Capture the cell that displays the provided text and extract its (X, Y) central coordinate. 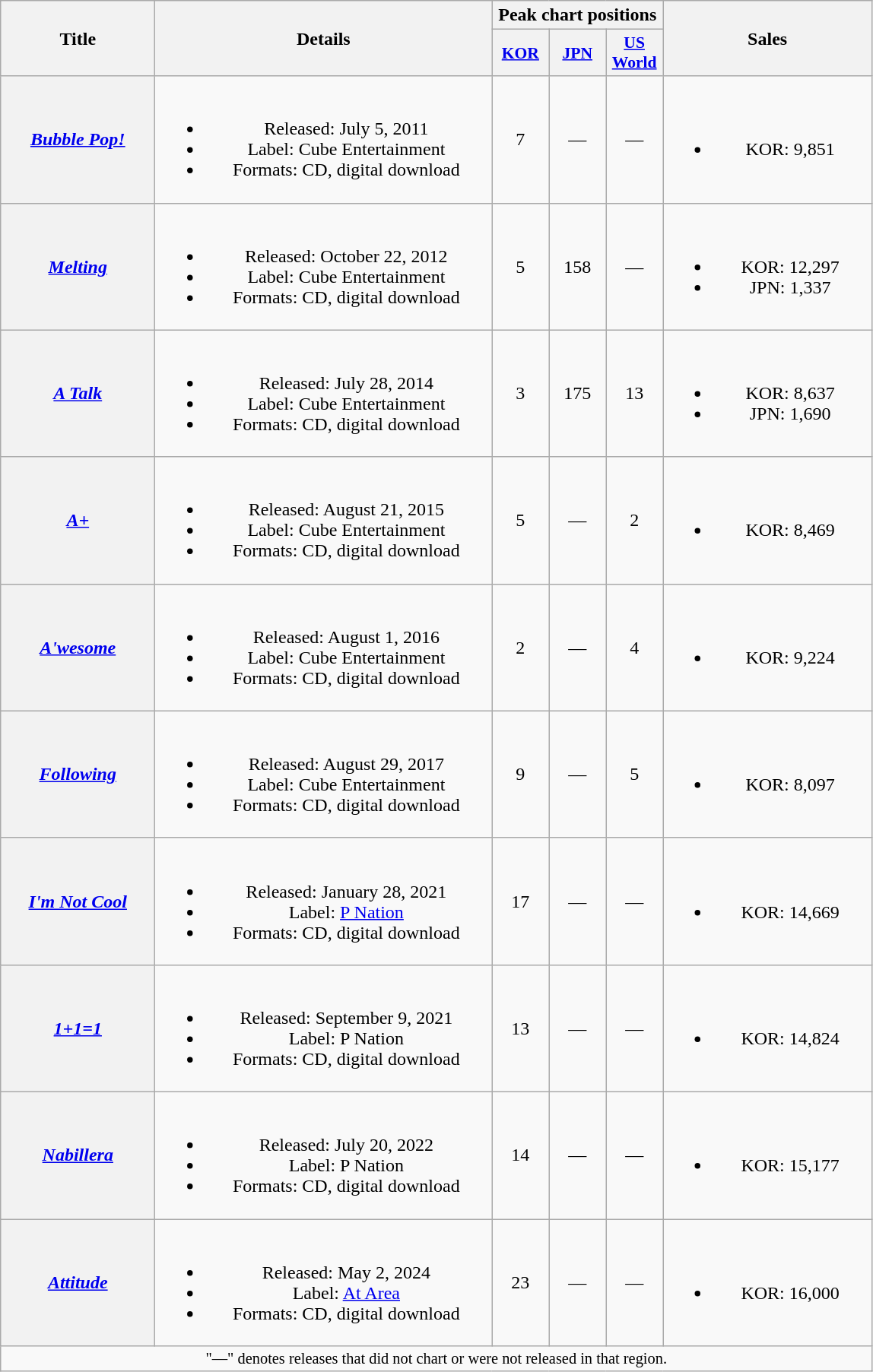
US World (634, 53)
KOR: 16,000 (768, 1283)
23 (520, 1283)
I'm Not Cool (78, 901)
1+1=1 (78, 1028)
14 (520, 1155)
KOR: 9,224 (768, 648)
158 (578, 266)
Released: August 21, 2015Label: Cube EntertainmentFormats: CD, digital download (324, 520)
17 (520, 901)
Sales (768, 38)
Title (78, 38)
Following (78, 774)
Peak chart positions (578, 15)
175 (578, 394)
Details (324, 38)
A Talk (78, 394)
KOR: 9,851 (768, 140)
JPN (578, 53)
Released: May 2, 2024Label: At AreaFormats: CD, digital download (324, 1283)
KOR: 8,469 (768, 520)
Released: October 22, 2012Label: Cube EntertainmentFormats: CD, digital download (324, 266)
Released: July 20, 2022Label: P NationFormats: CD, digital download (324, 1155)
A'wesome (78, 648)
KOR: 14,824 (768, 1028)
9 (520, 774)
KOR (520, 53)
KOR: 12,297JPN: 1,337 (768, 266)
4 (634, 648)
Released: August 1, 2016Label: Cube EntertainmentFormats: CD, digital download (324, 648)
KOR: 8,097 (768, 774)
7 (520, 140)
KOR: 8,637JPN: 1,690 (768, 394)
Melting (78, 266)
Released: September 9, 2021Label: P NationFormats: CD, digital download (324, 1028)
3 (520, 394)
Bubble Pop! (78, 140)
KOR: 15,177 (768, 1155)
KOR: 14,669 (768, 901)
"—" denotes releases that did not chart or were not released in that region. (436, 1359)
A+ (78, 520)
Released: July 5, 2011Label: Cube EntertainmentFormats: CD, digital download (324, 140)
Released: July 28, 2014Label: Cube EntertainmentFormats: CD, digital download (324, 394)
Nabillera (78, 1155)
Attitude (78, 1283)
Released: January 28, 2021Label: P NationFormats: CD, digital download (324, 901)
Released: August 29, 2017Label: Cube EntertainmentFormats: CD, digital download (324, 774)
